Locate the cell with the specified text and output its [x, y] center coordinate. 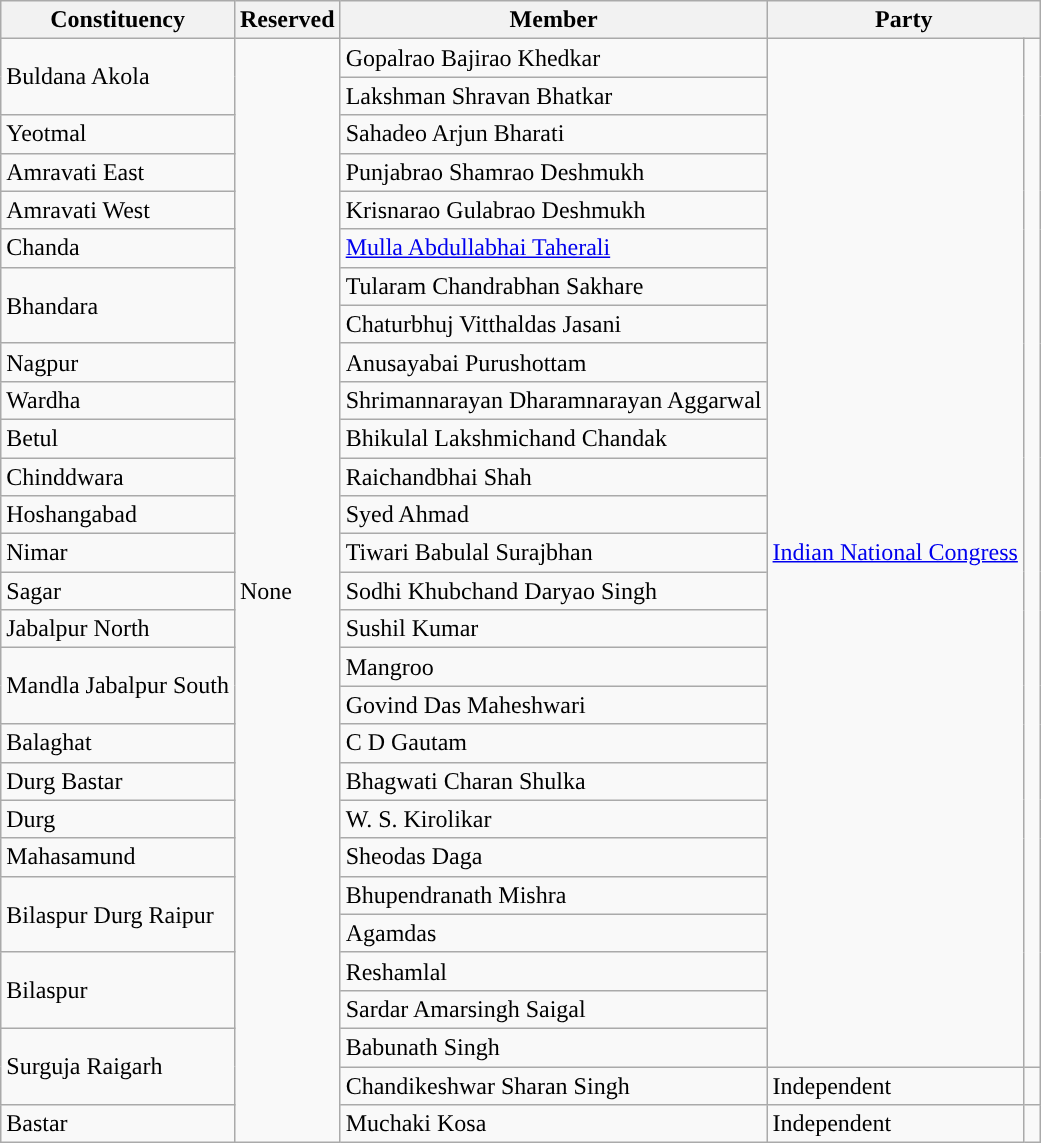
Bhupendranath Mishra [554, 895]
Raichandbhai Shah [554, 477]
Amravati West [118, 210]
Agamdas [554, 933]
Chandikeshwar Sharan Singh [554, 1085]
Sodhi Khubchand Daryao Singh [554, 591]
Anusayabai Purushottam [554, 362]
Durg [118, 819]
Surguja Raigarh [118, 1066]
Lakshman Shravan Bhatkar [554, 96]
Bhikulal Lakshmichand Chandak [554, 438]
Babunath Singh [554, 1047]
Mahasamund [118, 857]
Party [904, 20]
Govind Das Maheshwari [554, 705]
Member [554, 20]
Sardar Amarsingh Saigal [554, 1009]
Sagar [118, 591]
Bastar [118, 1124]
C D Gautam [554, 743]
Reshamlal [554, 971]
Tularam Chandrabhan Sakhare [554, 286]
Buldana Akola [118, 77]
Bhagwati Charan Shulka [554, 781]
Chanda [118, 248]
Nagpur [118, 362]
None [287, 591]
Indian National Congress [895, 553]
Hoshangabad [118, 515]
Constituency [118, 20]
Punjabrao Shamrao Deshmukh [554, 172]
Mulla Abdullabhai Taherali [554, 248]
Gopalrao Bajirao Khedkar [554, 58]
Tiwari Babulal Surajbhan [554, 553]
Durg Bastar [118, 781]
Bilaspur [118, 990]
Nimar [118, 553]
Sushil Kumar [554, 629]
Wardha [118, 400]
Mangroo [554, 667]
Bilaspur Durg Raipur [118, 914]
Reserved [287, 20]
Syed Ahmad [554, 515]
Mandla Jabalpur South [118, 686]
Shrimannarayan Dharamnarayan Aggarwal [554, 400]
Chaturbhuj Vitthaldas Jasani [554, 324]
Jabalpur North [118, 629]
Muchaki Kosa [554, 1124]
Chinddwara [118, 477]
Yeotmal [118, 134]
Betul [118, 438]
Sahadeo Arjun Bharati [554, 134]
W. S. Kirolikar [554, 819]
Balaghat [118, 743]
Bhandara [118, 305]
Amravati East [118, 172]
Krisnarao Gulabrao Deshmukh [554, 210]
Sheodas Daga [554, 857]
